From the cell containing the given text, extract its center point as [x, y] coordinate. 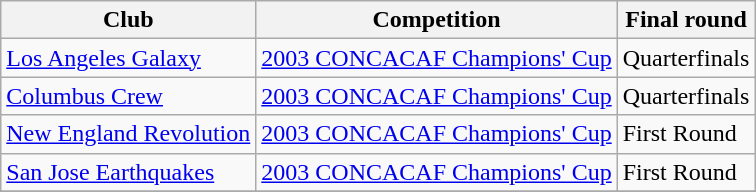
Final round [686, 20]
Columbus Crew [128, 96]
Club [128, 20]
Los Angeles Galaxy [128, 58]
Competition [436, 20]
San Jose Earthquakes [128, 172]
New England Revolution [128, 134]
